Locate the cell with the specified text and output its (x, y) center coordinate. 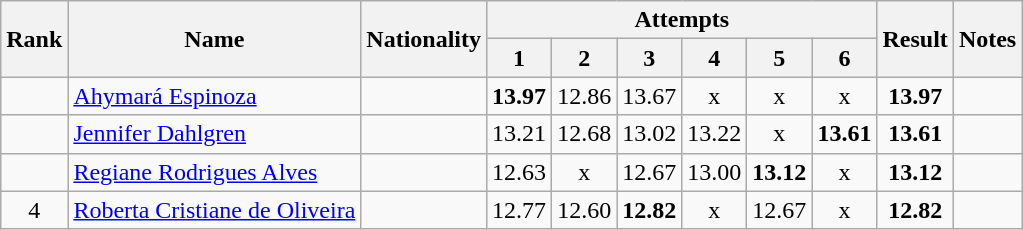
13.00 (714, 172)
Rank (34, 39)
Result (915, 39)
12.68 (584, 134)
Name (214, 39)
Regiane Rodrigues Alves (214, 172)
12.86 (584, 96)
2 (584, 58)
12.77 (520, 210)
5 (780, 58)
Ahymará Espinoza (214, 96)
6 (844, 58)
12.63 (520, 172)
13.22 (714, 134)
1 (520, 58)
3 (650, 58)
13.21 (520, 134)
13.02 (650, 134)
Notes (987, 39)
Jennifer Dahlgren (214, 134)
Attempts (682, 20)
Roberta Cristiane de Oliveira (214, 210)
12.60 (584, 210)
Nationality (424, 39)
13.67 (650, 96)
